Provide the [x, y] coordinate of the cell's center where the given text is located.  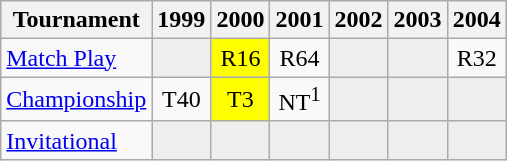
R64 [300, 58]
2004 [476, 20]
Championship [76, 100]
R32 [476, 58]
Invitational [76, 140]
Match Play [76, 58]
2001 [300, 20]
T40 [182, 100]
1999 [182, 20]
2002 [358, 20]
2003 [418, 20]
T3 [240, 100]
NT1 [300, 100]
Tournament [76, 20]
R16 [240, 58]
2000 [240, 20]
